Determine the (X, Y) coordinate at the center of the cell enclosing the given text.  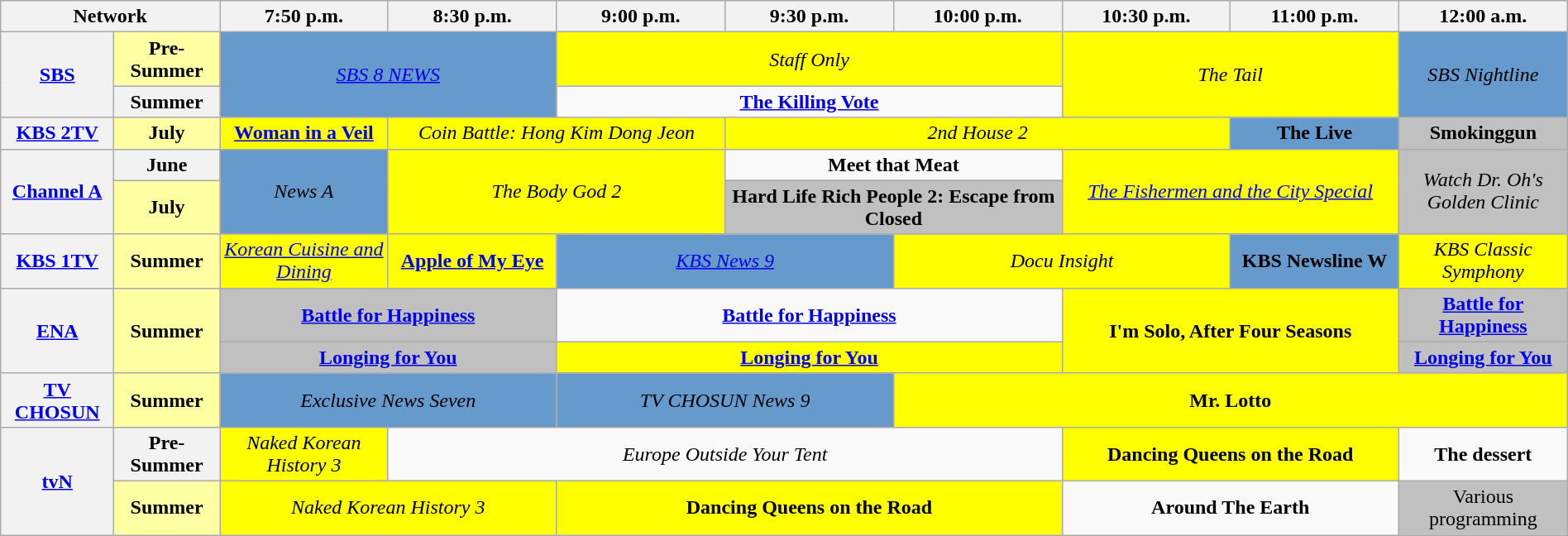
12:00 a.m. (1483, 17)
The Live (1315, 133)
KBS Classic Symphony (1483, 261)
News A (304, 192)
KBS 2TV (58, 133)
Smokinggun (1483, 133)
The Killing Vote (809, 102)
TV CHOSUN News 9 (724, 400)
Network (111, 17)
The Tail (1231, 74)
Docu Insight (1062, 261)
Woman in a Veil (304, 133)
KBS News 9 (724, 261)
10:30 p.m. (1146, 17)
Meet that Meat (893, 165)
tvN (58, 481)
TV CHOSUN (58, 400)
SBS Nightline (1483, 74)
Mr. Lotto (1231, 400)
The Fishermen and the City Special (1231, 192)
Europe Outside Your Tent (724, 453)
June (167, 165)
Apple of My Eye (472, 261)
ENA (58, 331)
Hard Life Rich People 2: Escape from Closed (893, 207)
Coin Battle: Hong Kim Dong Jeon (556, 133)
The Body God 2 (556, 192)
The dessert (1483, 453)
Korean Cuisine and Dining (304, 261)
8:30 p.m. (472, 17)
KBS Newsline W (1315, 261)
Watch Dr. Oh's Golden Clinic (1483, 192)
9:00 p.m. (641, 17)
2nd House 2 (978, 133)
KBS 1TV (58, 261)
Channel A (58, 192)
9:30 p.m. (810, 17)
Various programming (1483, 508)
10:00 p.m. (978, 17)
7:50 p.m. (304, 17)
11:00 p.m. (1315, 17)
Staff Only (809, 60)
SBS (58, 74)
SBS 8 NEWS (389, 74)
I'm Solo, After Four Seasons (1231, 331)
Around The Earth (1231, 508)
Exclusive News Seven (389, 400)
